For the text-containing cell, return its midpoint in [x, y] coordinate format. 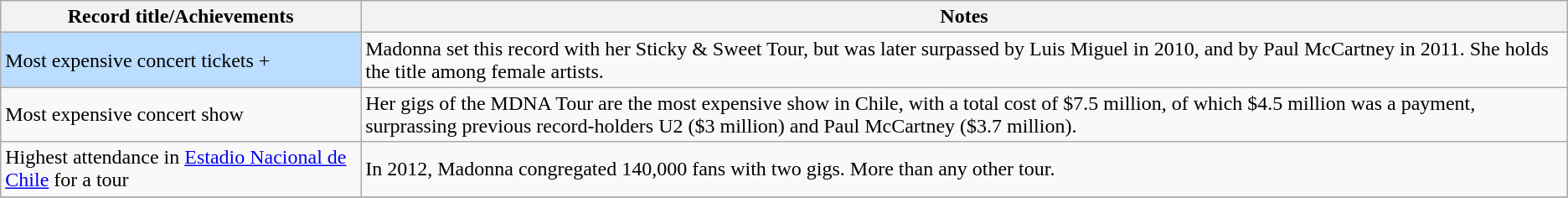
Highest attendance in Estadio Nacional de Chile for a tour [181, 169]
Most expensive concert show [181, 114]
Record title/Achievements [181, 17]
Most expensive concert tickets + [181, 60]
Notes [965, 17]
In 2012, Madonna congregated 140,000 fans with two gigs. More than any other tour. [965, 169]
